Extract the (X, Y) coordinate from the center of the cell holding the provided text.  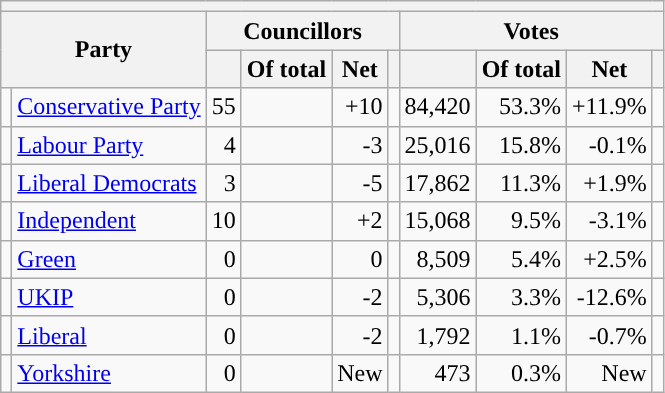
1.1% (521, 335)
11.3% (521, 183)
-3 (360, 145)
5,306 (438, 297)
-3.1% (610, 221)
55 (224, 107)
4 (224, 145)
-0.1% (610, 145)
+2 (360, 221)
0.3% (521, 373)
Votes (531, 31)
8,509 (438, 259)
Conservative Party (109, 107)
25,016 (438, 145)
Independent (109, 221)
9.5% (521, 221)
Green (109, 259)
Yorkshire (109, 373)
Party (104, 50)
53.3% (521, 107)
1,792 (438, 335)
10 (224, 221)
84,420 (438, 107)
Labour Party (109, 145)
3 (224, 183)
15,068 (438, 221)
Councillors (302, 31)
+1.9% (610, 183)
-5 (360, 183)
Liberal Democrats (109, 183)
473 (438, 373)
+10 (360, 107)
UKIP (109, 297)
Liberal (109, 335)
17,862 (438, 183)
-12.6% (610, 297)
15.8% (521, 145)
+2.5% (610, 259)
3.3% (521, 297)
-0.7% (610, 335)
+11.9% (610, 107)
5.4% (521, 259)
